Return the [x, y] coordinate for the center point of the cell that contains the specified text.  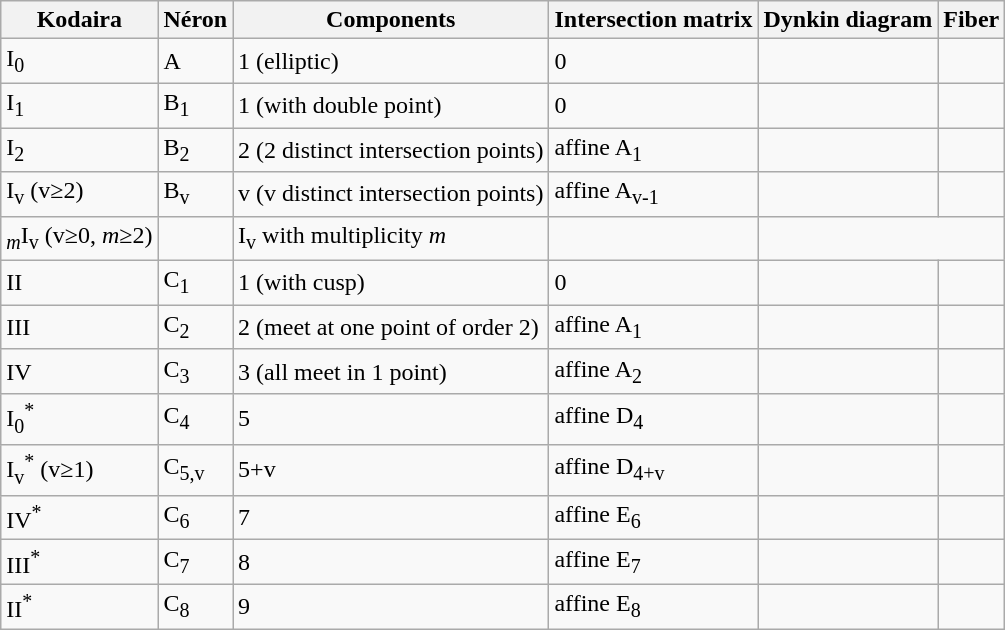
affine A2 [654, 371]
1 (elliptic) [391, 61]
III [80, 327]
C8 [196, 606]
I0* [80, 420]
II* [80, 606]
B1 [196, 105]
Intersection matrix [654, 20]
affine Av-1 [654, 194]
affine D4+v [654, 470]
III* [80, 562]
C3 [196, 371]
I2 [80, 150]
C2 [196, 327]
9 [391, 606]
C6 [196, 518]
5+v [391, 470]
7 [391, 518]
Kodaira [80, 20]
affine E7 [654, 562]
2 (meet at one point of order 2) [391, 327]
affine D4 [654, 420]
A [196, 61]
IV [80, 371]
Fiber [972, 20]
8 [391, 562]
B2 [196, 150]
C1 [196, 283]
mIv (v≥0, m≥2) [80, 238]
1 (with double point) [391, 105]
Iv with multiplicity m [391, 238]
C5,v [196, 470]
Néron [196, 20]
C4 [196, 420]
IV* [80, 518]
I0 [80, 61]
Bv [196, 194]
5 [391, 420]
Components [391, 20]
Iv* (v≥1) [80, 470]
II [80, 283]
affine E8 [654, 606]
1 (with cusp) [391, 283]
Dynkin diagram [848, 20]
C7 [196, 562]
I1 [80, 105]
3 (all meet in 1 point) [391, 371]
affine E6 [654, 518]
2 (2 distinct intersection points) [391, 150]
v (v distinct intersection points) [391, 194]
Iv (v≥2) [80, 194]
